Scan for the cell matching the given text and deliver its (X, Y) coordinate at center. 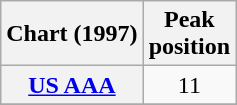
Chart (1997) (72, 34)
11 (189, 85)
US AAA (72, 85)
Peakposition (189, 34)
